Determine the [x, y] coordinate at the center of the cell enclosing the given text.  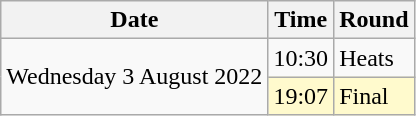
Date [134, 20]
10:30 [301, 58]
Time [301, 20]
Final [374, 96]
19:07 [301, 96]
Round [374, 20]
Heats [374, 58]
Wednesday 3 August 2022 [134, 77]
